Return [X, Y] of the center of cell containing provided text 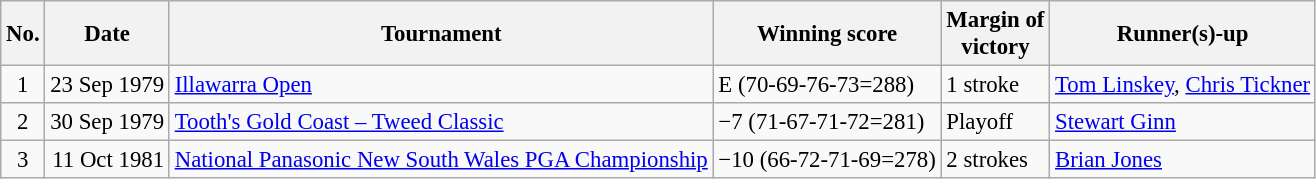
E (70-69-76-73=288) [827, 85]
Date [107, 34]
Stewart Ginn [1183, 122]
2 [23, 122]
Margin ofvictory [996, 34]
30 Sep 1979 [107, 122]
Winning score [827, 34]
1 [23, 85]
National Panasonic New South Wales PGA Championship [441, 160]
Illawarra Open [441, 85]
Tooth's Gold Coast – Tweed Classic [441, 122]
Tournament [441, 34]
Playoff [996, 122]
3 [23, 160]
11 Oct 1981 [107, 160]
−7 (71-67-71-72=281) [827, 122]
1 stroke [996, 85]
No. [23, 34]
2 strokes [996, 160]
23 Sep 1979 [107, 85]
Tom Linskey, Chris Tickner [1183, 85]
Brian Jones [1183, 160]
−10 (66-72-71-69=278) [827, 160]
Runner(s)-up [1183, 34]
